For the text-containing cell, return its midpoint in [X, Y] coordinate format. 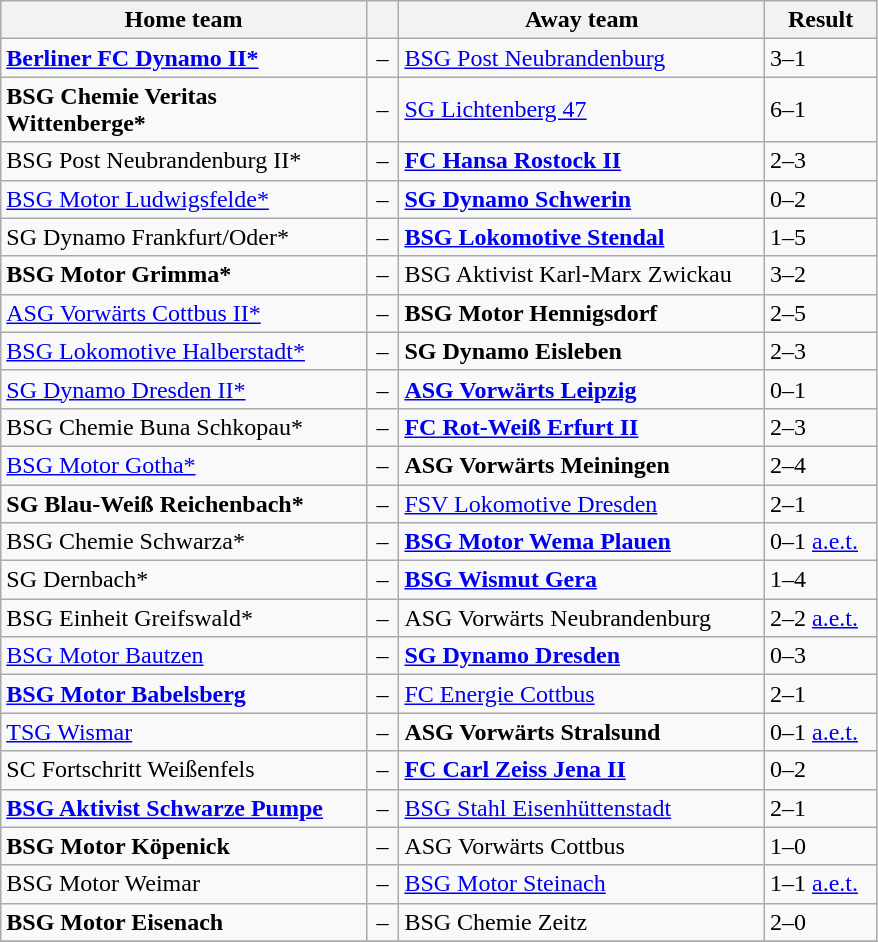
FC Carl Zeiss Jena II [582, 770]
BSG Chemie Veritas Wittenberge* [184, 110]
BSG Post Neubrandenburg [582, 58]
1–1 a.e.t. [820, 884]
TSG Wismar [184, 732]
2–5 [820, 313]
SG Dynamo Frankfurt/Oder* [184, 237]
SG Dernbach* [184, 580]
SG Dynamo Dresden II* [184, 389]
3–2 [820, 275]
Away team [582, 20]
BSG Motor Bautzen [184, 656]
SG Blau-Weiß Reichenbach* [184, 503]
BSG Motor Babelsberg [184, 694]
ASG Vorwärts Leipzig [582, 389]
SC Fortschritt Weißenfels [184, 770]
BSG Motor Gotha* [184, 465]
BSG Stahl Eisenhüttenstadt [582, 808]
SG Dynamo Dresden [582, 656]
BSG Motor Steinach [582, 884]
ASG Vorwärts Stralsund [582, 732]
BSG Motor Wema Plauen [582, 542]
ASG Vorwärts Meiningen [582, 465]
BSG Motor Ludwigsfelde* [184, 199]
BSG Chemie Buna Schkopau* [184, 427]
BSG Lokomotive Stendal [582, 237]
Berliner FC Dynamo II* [184, 58]
SG Lichtenberg 47 [582, 110]
BSG Aktivist Karl-Marx Zwickau [582, 275]
1–4 [820, 580]
BSG Lokomotive Halberstadt* [184, 351]
BSG Post Neubrandenburg II* [184, 161]
ASG Vorwärts Cottbus [582, 846]
3–1 [820, 58]
FC Hansa Rostock II [582, 161]
BSG Motor Köpenick [184, 846]
0–1 [820, 389]
BSG Motor Eisenach [184, 922]
BSG Wismut Gera [582, 580]
1–5 [820, 237]
BSG Motor Weimar [184, 884]
Home team [184, 20]
SG Dynamo Schwerin [582, 199]
1–0 [820, 846]
6–1 [820, 110]
0–3 [820, 656]
BSG Motor Hennigsdorf [582, 313]
SG Dynamo Eisleben [582, 351]
BSG Chemie Schwarza* [184, 542]
FC Energie Cottbus [582, 694]
2–0 [820, 922]
Result [820, 20]
2–2 a.e.t. [820, 618]
FC Rot-Weiß Erfurt II [582, 427]
FSV Lokomotive Dresden [582, 503]
BSG Aktivist Schwarze Pumpe [184, 808]
BSG Motor Grimma* [184, 275]
ASG Vorwärts Neubrandenburg [582, 618]
ASG Vorwärts Cottbus II* [184, 313]
BSG Chemie Zeitz [582, 922]
BSG Einheit Greifswald* [184, 618]
2–4 [820, 465]
